Detect which cell encompasses the target text, then output its (x, y) center coordinate. 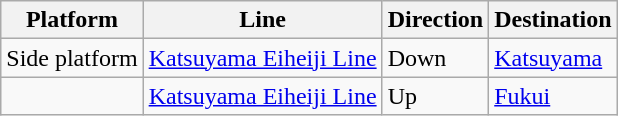
Destination (553, 20)
Fukui (553, 96)
Up (436, 96)
Katsuyama (553, 58)
Platform (72, 20)
Line (262, 20)
Side platform (72, 58)
Down (436, 58)
Direction (436, 20)
